Return the (X, Y) coordinate for the center point of the cell that contains the specified text.  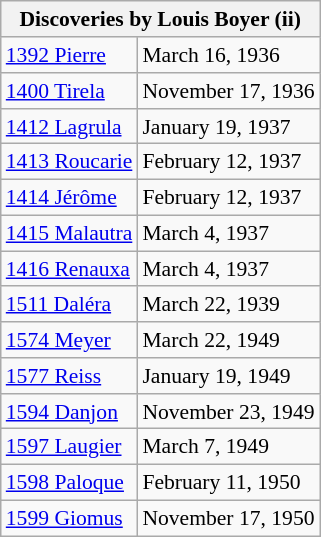
1598 Paloque (70, 482)
1594 Danjon (70, 411)
1392 Pierre (70, 55)
January 19, 1949 (228, 376)
January 19, 1937 (228, 126)
1577 Reiss (70, 376)
1400 Tirela (70, 91)
1415 Malautra (70, 233)
March 7, 1949 (228, 447)
March 22, 1949 (228, 340)
1413 Roucarie (70, 162)
November 17, 1936 (228, 91)
1416 Renauxa (70, 269)
November 17, 1950 (228, 518)
March 16, 1936 (228, 55)
Discoveries by Louis Boyer (ii) (160, 19)
1597 Laugier (70, 447)
February 11, 1950 (228, 482)
1412 Lagrula (70, 126)
1599 Giomus (70, 518)
March 22, 1939 (228, 304)
November 23, 1949 (228, 411)
1511 Daléra (70, 304)
1414 Jérôme (70, 197)
1574 Meyer (70, 340)
